Extract the [X, Y] coordinate from the center of the cell holding the provided text.  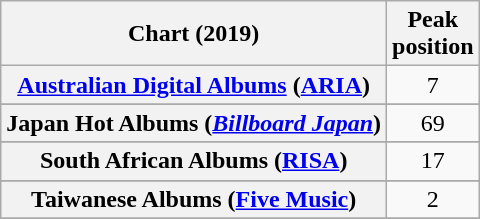
Peakposition [433, 34]
Taiwanese Albums (Five Music) [194, 199]
2 [433, 199]
7 [433, 85]
69 [433, 123]
Japan Hot Albums (Billboard Japan) [194, 123]
Australian Digital Albums (ARIA) [194, 85]
17 [433, 161]
South African Albums (RISA) [194, 161]
Chart (2019) [194, 34]
